Return the [X, Y] coordinate for the center point of the cell that contains the specified text.  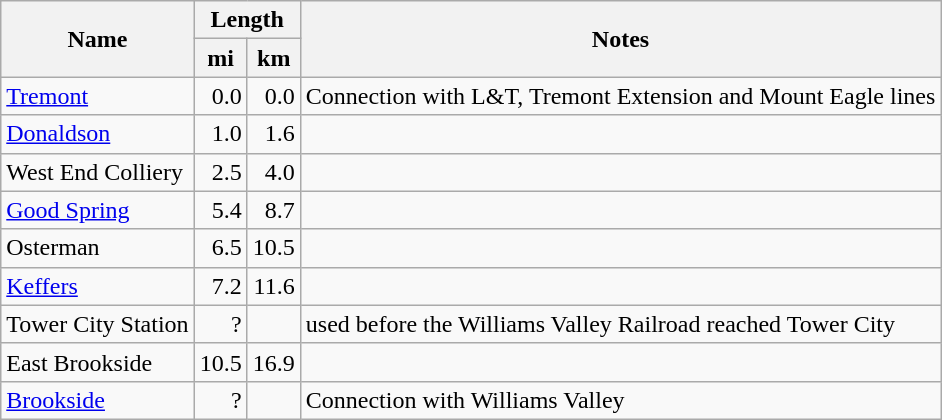
6.5 [220, 248]
1.6 [274, 134]
used before the Williams Valley Railroad reached Tower City [620, 324]
Tower City Station [98, 324]
Brookside [98, 400]
Tremont [98, 96]
Notes [620, 39]
4.0 [274, 172]
8.7 [274, 210]
km [274, 58]
Good Spring [98, 210]
1.0 [220, 134]
5.4 [220, 210]
Keffers [98, 286]
Connection with L&T, Tremont Extension and Mount Eagle lines [620, 96]
Osterman [98, 248]
West End Colliery [98, 172]
Length [247, 20]
11.6 [274, 286]
mi [220, 58]
Connection with Williams Valley [620, 400]
16.9 [274, 362]
Name [98, 39]
2.5 [220, 172]
Donaldson [98, 134]
East Brookside [98, 362]
7.2 [220, 286]
